Return (X, Y) of the center of cell containing provided text 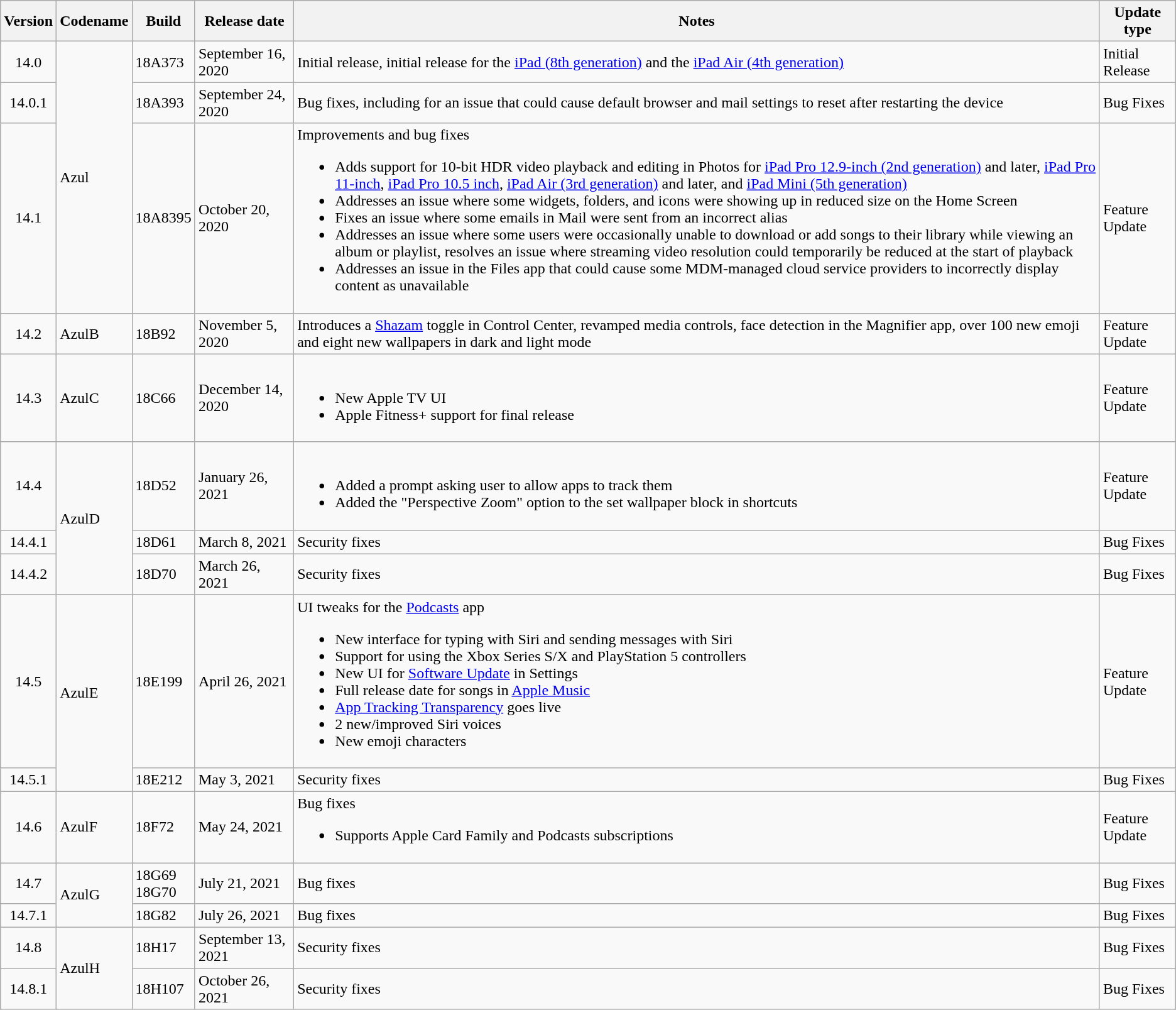
14.6 (29, 827)
September 13, 2021 (244, 948)
October 20, 2020 (244, 218)
18H107 (163, 989)
Notes (697, 21)
14.5 (29, 681)
18G6918G70 (163, 882)
AzulC (94, 398)
AzulH (94, 969)
New Apple TV UIApple Fitness+ support for final release (697, 398)
Release date (244, 21)
14.3 (29, 398)
14.0.1 (29, 103)
September 24, 2020 (244, 103)
July 21, 2021 (244, 882)
14.4 (29, 486)
14.4.1 (29, 542)
Initial release, initial release for the iPad (8th generation) and the iPad Air (4th generation) (697, 62)
18A373 (163, 62)
Bug fixes, including for an issue that could cause default browser and mail settings to reset after restarting the device (697, 103)
September 16, 2020 (244, 62)
14.5.1 (29, 779)
Build (163, 21)
18A393 (163, 103)
14.2 (29, 333)
18H17 (163, 948)
14.0 (29, 62)
January 26, 2021 (244, 486)
14.8.1 (29, 989)
Version (29, 21)
AzulD (94, 518)
May 24, 2021 (244, 827)
March 26, 2021 (244, 574)
Initial Release (1137, 62)
14.1 (29, 218)
Added a prompt asking user to allow apps to track themAdded the "Perspective Zoom" option to the set wallpaper block in shortcuts (697, 486)
Update type (1137, 21)
Bug fixesSupports Apple Card Family and Podcasts subscriptions (697, 827)
AzulB (94, 333)
14.7.1 (29, 916)
18D70 (163, 574)
Codename (94, 21)
18G82 (163, 916)
July 26, 2021 (244, 916)
October 26, 2021 (244, 989)
Azul (94, 177)
18E212 (163, 779)
14.7 (29, 882)
14.8 (29, 948)
18D61 (163, 542)
18A8395 (163, 218)
December 14, 2020 (244, 398)
AzulF (94, 827)
AzulG (94, 895)
14.4.2 (29, 574)
18E199 (163, 681)
March 8, 2021 (244, 542)
AzulE (94, 693)
November 5, 2020 (244, 333)
18C66 (163, 398)
May 3, 2021 (244, 779)
18F72 (163, 827)
April 26, 2021 (244, 681)
18D52 (163, 486)
18B92 (163, 333)
